For the text-containing cell, return its midpoint in [x, y] coordinate format. 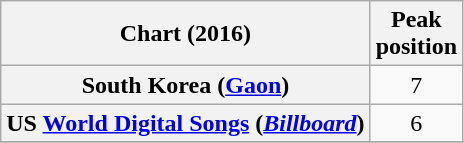
Chart (2016) [186, 34]
Peakposition [416, 34]
7 [416, 85]
South Korea (Gaon) [186, 85]
US World Digital Songs (Billboard) [186, 123]
6 [416, 123]
